Output the (X, Y) coordinate of the center of the cell containing the given text.  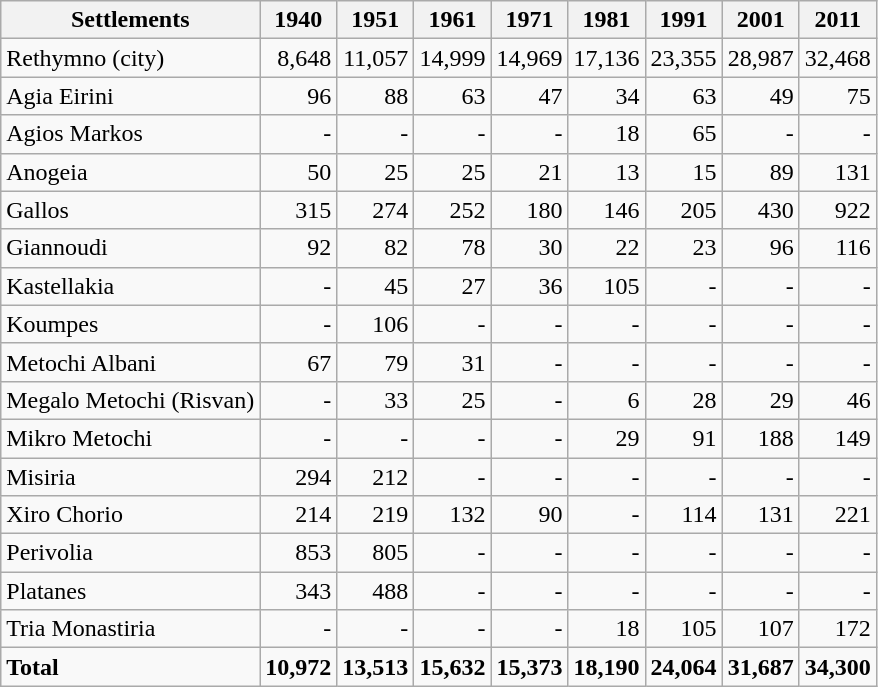
31,687 (760, 667)
Perivolia (130, 553)
10,972 (298, 667)
180 (530, 210)
146 (606, 210)
1961 (452, 20)
1981 (606, 20)
Platanes (130, 591)
Rethymno (city) (130, 58)
27 (452, 286)
8,648 (298, 58)
315 (298, 210)
11,057 (376, 58)
294 (298, 477)
75 (838, 96)
132 (452, 515)
15,632 (452, 667)
92 (298, 248)
212 (376, 477)
Metochi Albani (130, 362)
Megalo Metochi (Risvan) (130, 400)
922 (838, 210)
214 (298, 515)
23,355 (684, 58)
205 (684, 210)
Tria Monastiria (130, 629)
107 (760, 629)
49 (760, 96)
805 (376, 553)
15 (684, 172)
488 (376, 591)
Giannoudi (130, 248)
90 (530, 515)
2011 (838, 20)
116 (838, 248)
Settlements (130, 20)
33 (376, 400)
343 (298, 591)
88 (376, 96)
430 (760, 210)
219 (376, 515)
188 (760, 438)
67 (298, 362)
106 (376, 324)
13 (606, 172)
221 (838, 515)
46 (838, 400)
14,999 (452, 58)
252 (452, 210)
28 (684, 400)
79 (376, 362)
23 (684, 248)
1940 (298, 20)
172 (838, 629)
18,190 (606, 667)
78 (452, 248)
28,987 (760, 58)
Total (130, 667)
13,513 (376, 667)
45 (376, 286)
274 (376, 210)
Anogeia (130, 172)
149 (838, 438)
34 (606, 96)
14,969 (530, 58)
65 (684, 134)
21 (530, 172)
17,136 (606, 58)
89 (760, 172)
Kastellakia (130, 286)
Mikro Metochi (130, 438)
2001 (760, 20)
1971 (530, 20)
1991 (684, 20)
22 (606, 248)
50 (298, 172)
Misiria (130, 477)
30 (530, 248)
114 (684, 515)
31 (452, 362)
6 (606, 400)
Koumpes (130, 324)
Gallos (130, 210)
Xiro Chorio (130, 515)
32,468 (838, 58)
34,300 (838, 667)
1951 (376, 20)
853 (298, 553)
91 (684, 438)
47 (530, 96)
36 (530, 286)
Agios Markos (130, 134)
24,064 (684, 667)
Agia Eirini (130, 96)
15,373 (530, 667)
82 (376, 248)
